Search for the cell housing the specified text and yield its [X, Y] center coordinate. 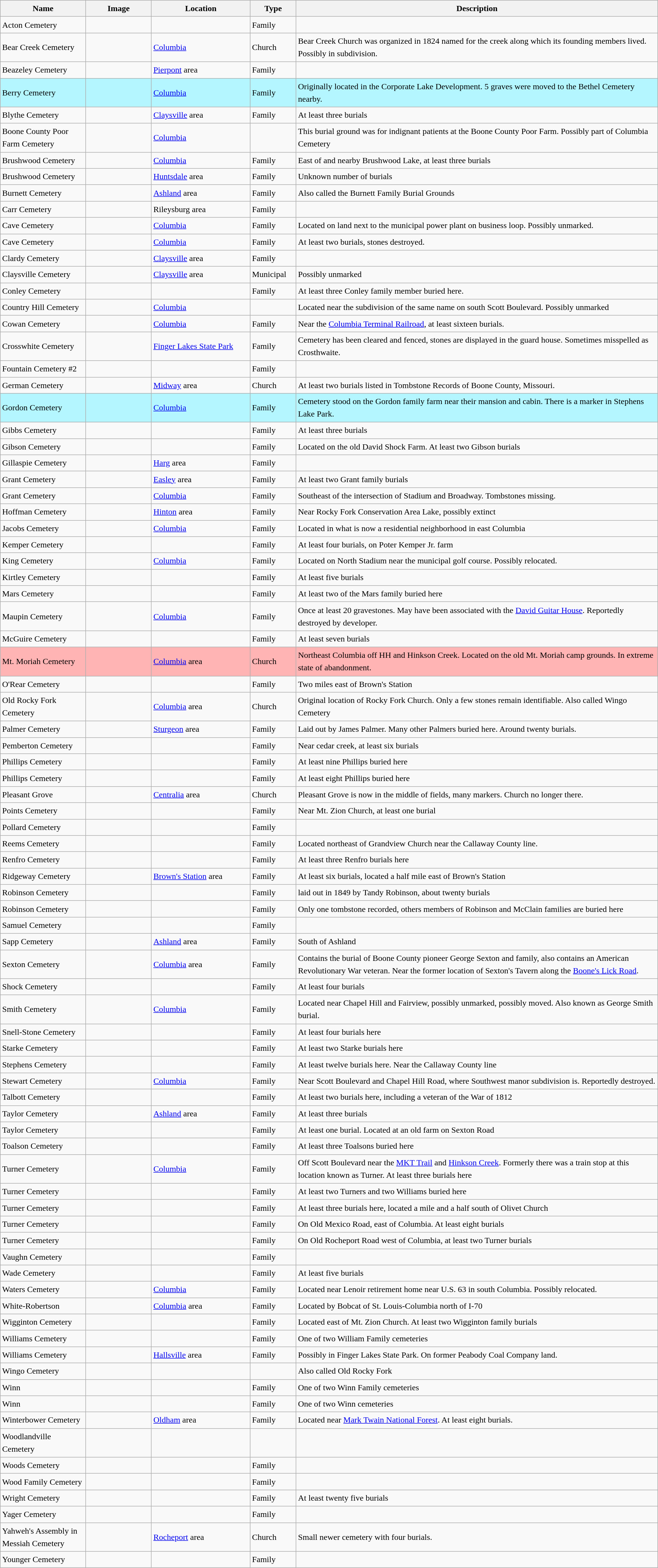
Originally located in the Corporate Lake Development. 5 graves were moved to the Bethel Cemetery nearby. [477, 92]
Mt. Moriah Cemetery [43, 662]
Located on the old David Shock Farm. At least two Gibson burials [477, 446]
Samuel Cemetery [43, 925]
Gibson Cemetery [43, 446]
Located on North Stadium near the municipal golf course. Possibly relocated. [477, 561]
Harg area [201, 463]
East of and nearby Brushwood Lake, at least three burials [477, 160]
At least two burials here, including a veteran of the War of 1812 [477, 1097]
Acton Cemetery [43, 25]
At least two burials listed in Tombstone Records of Boone County, Missouri. [477, 385]
Waters Cemetery [43, 1289]
German Cemetery [43, 385]
At least three burials here, located a mile and a half south of Olivet Church [477, 1208]
Woods Cemetery [43, 1466]
Pemberton Cemetery [43, 746]
One of two Winn Family cemeteries [477, 1388]
McGuire Cemetery [43, 639]
Midway area [201, 385]
Younger Cemetery [43, 1559]
At least twenty five burials [477, 1498]
Also called Old Rocky Fork [477, 1371]
Snell-Stone Cemetery [43, 1032]
Near cedar creek, at least six burials [477, 746]
At least four burials, on Poter Kemper Jr. farm [477, 545]
Burnett Cemetery [43, 193]
Hoffman Cemetery [43, 512]
Once at least 20 gravestones. May have been associated with the David Guitar House. Reportedly destroyed by developer. [477, 617]
Stephens Cemetery [43, 1064]
Located near Lenoir retirement home near U.S. 63 in south Columbia. Possibly relocated. [477, 1289]
One of two William Family cemeteries [477, 1339]
Woodlandville Cemetery [43, 1443]
Berry Cemetery [43, 92]
Sexton Cemetery [43, 964]
Reems Cemetery [43, 844]
Smith Cemetery [43, 1009]
Beazeley Cemetery [43, 70]
South of Ashland [477, 941]
Name [43, 8]
Located near Mark Twain National Forest. At least eight burials. [477, 1420]
Located east of Mt. Zion Church. At least two Wigginton family burials [477, 1322]
On Old Rocheport Road west of Columbia, at least two Turner burials [477, 1241]
Conley Cemetery [43, 291]
At least three Renfro burials here [477, 860]
Blythe Cemetery [43, 115]
Located near the subdivision of the same name on south Scott Boulevard. Possibly unmarked [477, 308]
Wigginton Cemetery [43, 1322]
Only one tombstone recorded, others members of Robinson and McClain families are buried here [477, 909]
Points Cemetery [43, 811]
Type [273, 8]
Claysville Cemetery [43, 275]
At least three Conley family member buried here. [477, 291]
Rileysburg area [201, 209]
Renfro Cemetery [43, 860]
Bear Creek Church was organized in 1824 named for the creek along which its founding members lived. Possibly in subdivision. [477, 47]
Rocheport area [201, 1537]
Hinton area [201, 512]
Mars Cemetery [43, 594]
Ridgeway Cemetery [43, 876]
At least four burials [477, 987]
At least eight Phillips buried here [477, 778]
Gillaspie Cemetery [43, 463]
Cemetery stood on the Gordon family farm near their mansion and cabin. There is a marker in Stephens Lake Park. [477, 408]
Stewart Cemetery [43, 1081]
White-Robertson [43, 1306]
Unknown number of burials [477, 176]
Wade Cemetery [43, 1273]
Pollard Cemetery [43, 828]
King Cemetery [43, 561]
At least one burial. Located at an old farm on Sexton Road [477, 1130]
laid out in 1849 by Tandy Robinson, about twenty burials [477, 893]
Vaughn Cemetery [43, 1257]
Pleasant Grove is now in the middle of fields, many markers. Church no longer there. [477, 794]
Southeast of the intersection of Stadium and Broadway. Tombstones missing. [477, 496]
At least two Starke burials here [477, 1048]
Finger Lakes State Park [201, 346]
Talbott Cemetery [43, 1097]
Located in what is now a residential neighborhood in east Columbia [477, 528]
Kemper Cemetery [43, 545]
Cowan Cemetery [43, 324]
Gibbs Cemetery [43, 430]
At least three Toalsons buried here [477, 1146]
Wood Family Cemetery [43, 1482]
At least six burials, located a half mile east of Brown's Station [477, 876]
At least two Grant family burials [477, 479]
Centralia area [201, 794]
Old Rocky Fork Cemetery [43, 707]
Maupin Cemetery [43, 617]
Jacobs Cemetery [43, 528]
O'Rear Cemetery [43, 684]
At least seven burials [477, 639]
Huntsdale area [201, 176]
Sapp Cemetery [43, 941]
Fountain Cemetery #2 [43, 369]
Near Scott Boulevard and Chapel Hill Road, where Southwest manor subdivision is. Reportedly destroyed. [477, 1081]
Northeast Columbia off HH and Hinkson Creek. Located on the old Mt. Moriah camp grounds. In extreme state of abandonment. [477, 662]
Small newer cemetery with four burials. [477, 1537]
Original location of Rocky Fork Church. Only a few stones remain identifiable. Also called Wingo Cemetery [477, 707]
Located on land next to the municipal power plant on business loop. Possibly unmarked. [477, 226]
Wright Cemetery [43, 1498]
Country Hill Cemetery [43, 308]
Kirtley Cemetery [43, 578]
Cemetery has been cleared and fenced, stones are displayed in the guard house. Sometimes misspelled as Crosthwaite. [477, 346]
Brown's Station area [201, 876]
At least twelve burials here. Near the Callaway County line [477, 1064]
Crosswhite Cemetery [43, 346]
One of two Winn cemeteries [477, 1404]
Starke Cemetery [43, 1048]
At least two Turners and two Williams buried here [477, 1191]
At least nine Phillips buried here [477, 762]
At least two burials, stones destroyed. [477, 242]
Near Mt. Zion Church, at least one burial [477, 811]
Image [119, 8]
Location [201, 8]
Possibly unmarked [477, 275]
Located near Chapel Hill and Fairview, possibly unmarked, possibly moved. Also known as George Smith burial. [477, 1009]
Description [477, 8]
Winterbower Cemetery [43, 1420]
Carr Cemetery [43, 209]
Two miles east of Brown's Station [477, 684]
Boone County Poor Farm Cemetery [43, 137]
At least two of the Mars family buried here [477, 594]
Bear Creek Cemetery [43, 47]
Clardy Cemetery [43, 258]
Shock Cemetery [43, 987]
Sturgeon area [201, 729]
This burial ground was for indignant patients at the Boone County Poor Farm. Possibly part of Columbia Cemetery [477, 137]
Toalson Cemetery [43, 1146]
Near Rocky Fork Conservation Area Lake, possibly extinct [477, 512]
Municipal [273, 275]
On Old Mexico Road, east of Columbia. At least eight burials [477, 1224]
Located northeast of Grandview Church near the Callaway County line. [477, 844]
Wingo Cemetery [43, 1371]
Yahweh's Assembly in Messiah Cemetery [43, 1537]
Palmer Cemetery [43, 729]
At least four burials here [477, 1032]
Possibly in Finger Lakes State Park. On former Peabody Coal Company land. [477, 1355]
Laid out by James Palmer. Many other Palmers buried here. Around twenty burials. [477, 729]
Oldham area [201, 1420]
Located by Bobcat of St. Louis-Columbia north of I-70 [477, 1306]
Near the Columbia Terminal Railroad, at least sixteen burials. [477, 324]
Pleasant Grove [43, 794]
Also called the Burnett Family Burial Grounds [477, 193]
Gordon Cemetery [43, 408]
Hallsville area [201, 1355]
Easley area [201, 479]
Pierpont area [201, 70]
Yager Cemetery [43, 1514]
